Determine the [X, Y] coordinate at the center of the cell enclosing the given text.  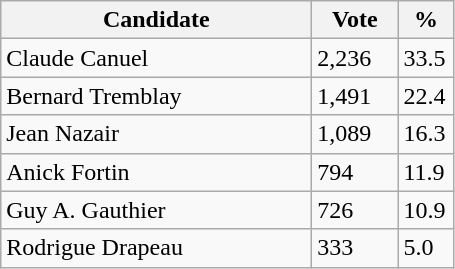
726 [355, 210]
33.5 [426, 58]
Vote [355, 20]
Bernard Tremblay [156, 96]
1,491 [355, 96]
% [426, 20]
11.9 [426, 172]
16.3 [426, 134]
5.0 [426, 248]
10.9 [426, 210]
22.4 [426, 96]
Jean Nazair [156, 134]
Anick Fortin [156, 172]
Guy A. Gauthier [156, 210]
794 [355, 172]
333 [355, 248]
1,089 [355, 134]
Rodrigue Drapeau [156, 248]
2,236 [355, 58]
Candidate [156, 20]
Claude Canuel [156, 58]
